For the text-containing cell, return its midpoint in [x, y] coordinate format. 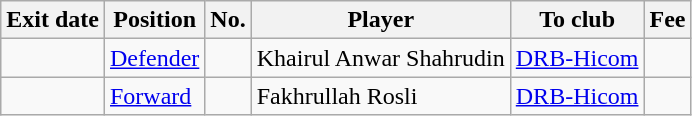
Player [380, 20]
Position [154, 20]
Fee [668, 20]
No. [228, 20]
Exit date [53, 20]
Fakhrullah Rosli [380, 96]
Defender [154, 58]
To club [577, 20]
Khairul Anwar Shahrudin [380, 58]
Forward [154, 96]
